Scan for the cell matching the given text and deliver its [X, Y] coordinate at center. 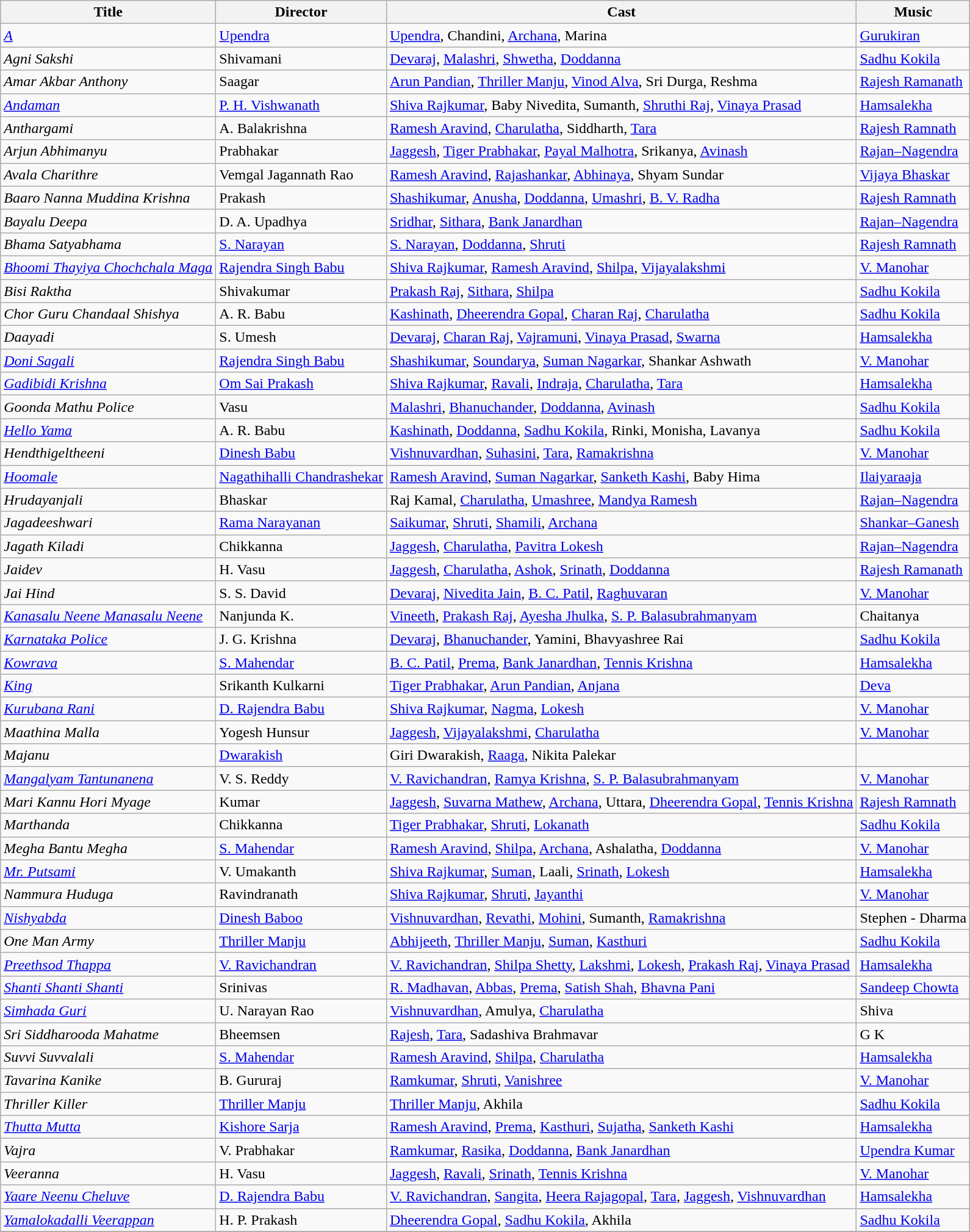
S. S. David [301, 593]
Majanu [109, 755]
Veeranna [109, 1173]
Ramesh Aravind, Shilpa, Archana, Ashalatha, Doddanna [621, 848]
Devaraj, Charan Raj, Vajramuni, Vinaya Prasad, Swarna [621, 337]
Saikumar, Shruti, Shamili, Archana [621, 523]
D. A. Upadhya [301, 221]
Prabhakar [301, 151]
Shivamani [301, 59]
Vishnuvardhan, Amulya, Charulatha [621, 1010]
A. Balakrishna [301, 128]
Vijaya Bhaskar [913, 175]
Jagath Kiladi [109, 546]
Shashikumar, Anusha, Doddanna, Umashri, B. V. Radha [621, 198]
Ramesh Aravind, Rajashankar, Abhinaya, Shyam Sundar [621, 175]
Om Sai Prakash [301, 384]
Tiger Prabhakar, Arun Pandian, Anjana [621, 686]
V. S. Reddy [301, 779]
Devaraj, Malashri, Shwetha, Doddanna [621, 59]
Stephen - Dharma [913, 918]
Nammura Huduga [109, 895]
Thriller Killer [109, 1104]
Jaggesh, Suvarna Mathew, Archana, Uttara, Dheerendra Gopal, Tennis Krishna [621, 802]
Director [301, 12]
Chaitanya [913, 616]
Goonda Mathu Police [109, 407]
Anthargami [109, 128]
Shanti Shanti Shanti [109, 987]
Rajesh, Tara, Sadashiva Brahmavar [621, 1034]
Jaidev [109, 569]
Nanjunda K. [301, 616]
Hello Yama [109, 430]
Dinesh Baboo [301, 918]
Mangalyam Tantunanena [109, 779]
Megha Bantu Megha [109, 848]
Rama Narayanan [301, 523]
Abhijeeth, Thriller Manju, Suman, Kasthuri [621, 941]
H. P. Prakash [301, 1220]
V. Ravichandran, Ramya Krishna, S. P. Balasubrahmanyam [621, 779]
Prakash [301, 198]
Kurubana Rani [109, 709]
V. Umakanth [301, 871]
Nishyabda [109, 918]
Dinesh Babu [301, 453]
Vemgal Jagannath Rao [301, 175]
Shiva [913, 1010]
S. Umesh [301, 337]
Shankar–Ganesh [913, 523]
A [109, 35]
Shashikumar, Soundarya, Suman Nagarkar, Shankar Ashwath [621, 361]
Agni Sakshi [109, 59]
Tiger Prabhakar, Shruti, Lokanath [621, 825]
Jaggesh, Vijayalakshmi, Charulatha [621, 732]
Arjun Abhimanyu [109, 151]
Cast [621, 12]
Yogesh Hunsur [301, 732]
Hrudayanjali [109, 500]
Vishnuvardhan, Suhasini, Tara, Ramakrishna [621, 453]
Jaggesh, Charulatha, Pavitra Lokesh [621, 546]
Jaggesh, Charulatha, Ashok, Srinath, Doddanna [621, 569]
Bhaskar [301, 500]
Andaman [109, 105]
B. Gururaj [301, 1081]
Upendra, Chandini, Archana, Marina [621, 35]
Devaraj, Bhanuchander, Yamini, Bhavyashree Rai [621, 639]
Gadibidi Krishna [109, 384]
Shiva Rajkumar, Suman, Laali, Srinath, Lokesh [621, 871]
Sandeep Chowta [913, 987]
Yamalokadalli Veerappan [109, 1220]
Malashri, Bhanuchander, Doddanna, Avinash [621, 407]
Srikanth Kulkarni [301, 686]
Thriller Manju, Akhila [621, 1104]
Vishnuvardhan, Revathi, Mohini, Sumanth, Ramakrishna [621, 918]
Chor Guru Chandaal Shishya [109, 314]
Ramesh Aravind, Suman Nagarkar, Sanketh Kashi, Baby Hima [621, 477]
S. Narayan, Doddanna, Shruti [621, 244]
Hendthigeltheeni [109, 453]
Avala Charithre [109, 175]
Mari Kannu Hori Myage [109, 802]
Dheerendra Gopal, Sadhu Kokila, Akhila [621, 1220]
Raj Kamal, Charulatha, Umashree, Mandya Ramesh [621, 500]
Srinivas [301, 987]
Jaggesh, Tiger Prabhakar, Payal Malhotra, Srikanya, Avinash [621, 151]
Devaraj, Nivedita Jain, B. C. Patil, Raghuvaran [621, 593]
Jai Hind [109, 593]
Giri Dwarakish, Raaga, Nikita Palekar [621, 755]
Ramesh Aravind, Prema, Kasthuri, Sujatha, Sanketh Kashi [621, 1127]
Ramkumar, Rasika, Doddanna, Bank Janardhan [621, 1150]
Dwarakish [301, 755]
Amar Akbar Anthony [109, 82]
V. Ravichandran, Shilpa Shetty, Lakshmi, Lokesh, Prakash Raj, Vinaya Prasad [621, 964]
Bayalu Deepa [109, 221]
Shiva Rajkumar, Nagma, Lokesh [621, 709]
Ramkumar, Shruti, Vanishree [621, 1081]
Bheemsen [301, 1034]
Bhoomi Thayiya Chochchala Maga [109, 267]
Hoomale [109, 477]
Music [913, 12]
Kashinath, Dheerendra Gopal, Charan Raj, Charulatha [621, 314]
S. Narayan [301, 244]
One Man Army [109, 941]
G K [913, 1034]
Bhama Satyabhama [109, 244]
Title [109, 12]
Daayadi [109, 337]
Mr. Putsami [109, 871]
P. H. Vishwanath [301, 105]
Vineeth, Prakash Raj, Ayesha Jhulka, S. P. Balasubrahmanyam [621, 616]
B. C. Patil, Prema, Bank Janardhan, Tennis Krishna [621, 662]
Upendra Kumar [913, 1150]
Shiva Rajkumar, Shruti, Jayanthi [621, 895]
Kowrava [109, 662]
U. Narayan Rao [301, 1010]
Shiva Rajkumar, Ramesh Aravind, Shilpa, Vijayalakshmi [621, 267]
Yaare Neenu Cheluve [109, 1197]
Maathina Malla [109, 732]
J. G. Krishna [301, 639]
Shiva Rajkumar, Baby Nivedita, Sumanth, Shruthi Raj, Vinaya Prasad [621, 105]
Prakash Raj, Sithara, Shilpa [621, 291]
Sri Siddharooda Mahatme [109, 1034]
Vasu [301, 407]
Arun Pandian, Thriller Manju, Vinod Alva, Sri Durga, Reshma [621, 82]
Bisi Raktha [109, 291]
Thutta Mutta [109, 1127]
Baaro Nanna Muddina Krishna [109, 198]
Kishore Sarja [301, 1127]
King [109, 686]
Doni Sagali [109, 361]
V. Ravichandran [301, 964]
Kumar [301, 802]
Ramesh Aravind, Shilpa, Charulatha [621, 1057]
Ilaiyaraaja [913, 477]
Jaggesh, Ravali, Srinath, Tennis Krishna [621, 1173]
Jagadeeshwari [109, 523]
Preethsod Thappa [109, 964]
Kanasalu Neene Manasalu Neene [109, 616]
Karnataka Police [109, 639]
Shiva Rajkumar, Ravali, Indraja, Charulatha, Tara [621, 384]
Vajra [109, 1150]
Nagathihalli Chandrashekar [301, 477]
V. Prabhakar [301, 1150]
Ramesh Aravind, Charulatha, Siddharth, Tara [621, 128]
R. Madhavan, Abbas, Prema, Satish Shah, Bhavna Pani [621, 987]
Simhada Guri [109, 1010]
Deva [913, 686]
Kashinath, Doddanna, Sadhu Kokila, Rinki, Monisha, Lavanya [621, 430]
Tavarina Kanike [109, 1081]
Saagar [301, 82]
Gurukiran [913, 35]
Sridhar, Sithara, Bank Janardhan [621, 221]
Upendra [301, 35]
Shivakumar [301, 291]
V. Ravichandran, Sangita, Heera Rajagopal, Tara, Jaggesh, Vishnuvardhan [621, 1197]
Marthanda [109, 825]
Ravindranath [301, 895]
Suvvi Suvvalali [109, 1057]
